Pinpoint the cell where the given text exists, returning its (X, Y) midpoint coordinate. 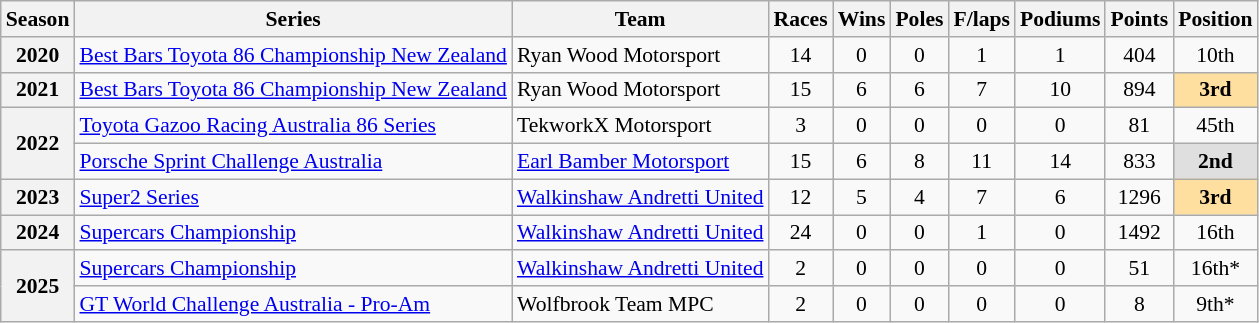
1492 (1139, 233)
894 (1139, 90)
51 (1139, 269)
2024 (38, 233)
12 (801, 197)
Earl Bamber Motorsport (640, 162)
2020 (38, 55)
Toyota Gazoo Racing Australia 86 Series (292, 126)
1296 (1139, 197)
2021 (38, 90)
81 (1139, 126)
F/laps (982, 19)
24 (801, 233)
2023 (38, 197)
Wolfbrook Team MPC (640, 304)
Races (801, 19)
Poles (919, 19)
3 (801, 126)
Series (292, 19)
Wins (862, 19)
Porsche Sprint Challenge Australia (292, 162)
Position (1215, 19)
404 (1139, 55)
10 (1060, 90)
11 (982, 162)
GT World Challenge Australia - Pro-Am (292, 304)
833 (1139, 162)
5 (862, 197)
16th (1215, 233)
Podiums (1060, 19)
2nd (1215, 162)
Team (640, 19)
10th (1215, 55)
45th (1215, 126)
Points (1139, 19)
Season (38, 19)
2025 (38, 286)
TekworkX Motorsport (640, 126)
16th* (1215, 269)
9th* (1215, 304)
Super2 Series (292, 197)
2022 (38, 144)
4 (919, 197)
